Return the (x, y) coordinate for the center point of the cell that contains the specified text.  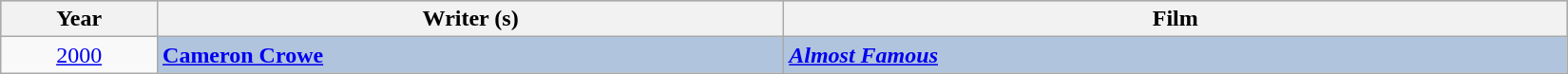
Cameron Crowe (471, 55)
Writer (s) (471, 19)
Almost Famous (1176, 55)
Year (80, 19)
2000 (80, 55)
Film (1176, 19)
